Locate the cell with the specified text and output its (X, Y) center coordinate. 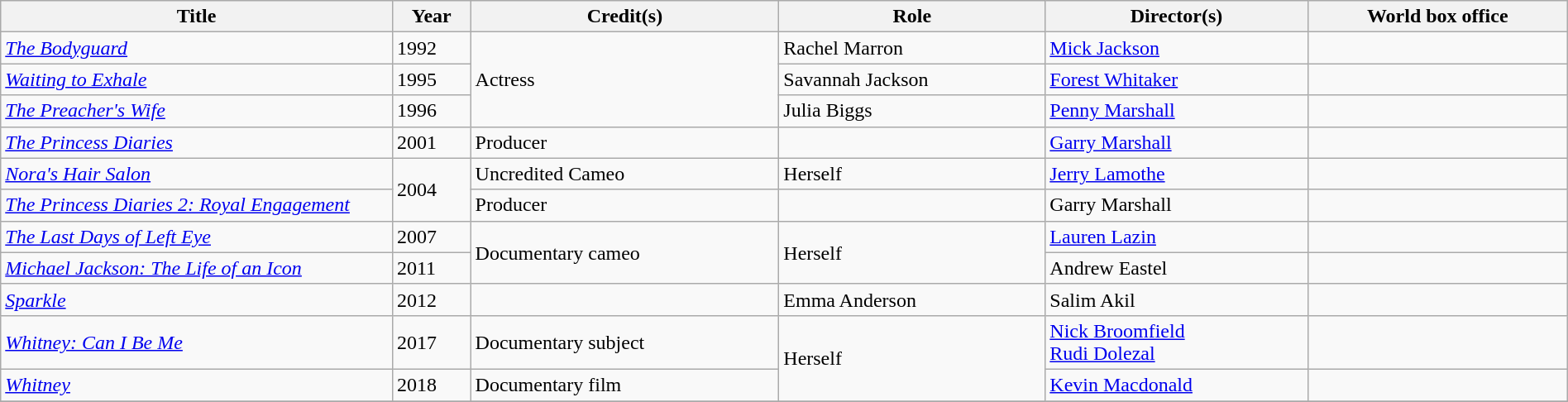
Forest Whitaker (1176, 79)
2004 (432, 189)
2018 (432, 385)
Mick Jackson (1176, 48)
2012 (432, 299)
Actress (625, 79)
Nora's Hair Salon (197, 174)
Sparkle (197, 299)
Documentary cameo (625, 252)
Rachel Marron (912, 48)
Credit(s) (625, 17)
The Princess Diaries (197, 142)
Whitney: Can I Be Me (197, 342)
1995 (432, 79)
Savannah Jackson (912, 79)
1996 (432, 111)
Role (912, 17)
Lauren Lazin (1176, 237)
World box office (1437, 17)
Emma Anderson (912, 299)
Uncredited Cameo (625, 174)
Waiting to Exhale (197, 79)
Whitney (197, 385)
Director(s) (1176, 17)
Year (432, 17)
The Last Days of Left Eye (197, 237)
Julia Biggs (912, 111)
Documentary film (625, 385)
Michael Jackson: The Life of an Icon (197, 268)
Penny Marshall (1176, 111)
Nick BroomfieldRudi Dolezal (1176, 342)
Andrew Eastel (1176, 268)
2011 (432, 268)
2007 (432, 237)
Jerry Lamothe (1176, 174)
Kevin Macdonald (1176, 385)
Salim Akil (1176, 299)
1992 (432, 48)
The Bodyguard (197, 48)
Documentary subject (625, 342)
The Preacher's Wife (197, 111)
2001 (432, 142)
2017 (432, 342)
The Princess Diaries 2: Royal Engagement (197, 205)
Title (197, 17)
